Pinpoint the cell where the given text exists, returning its (X, Y) midpoint coordinate. 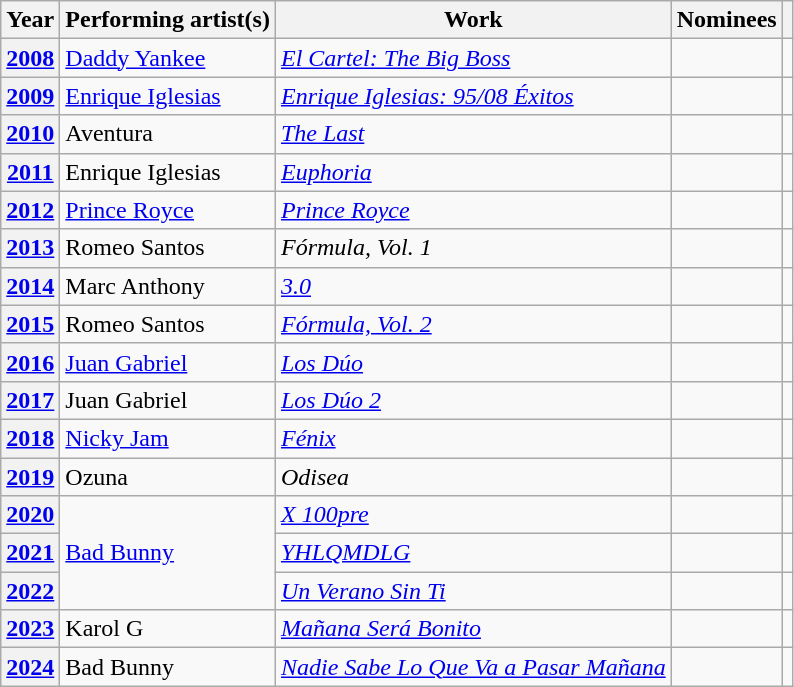
Daddy Yankee (168, 58)
3.0 (473, 286)
2022 (30, 591)
2024 (30, 667)
Year (30, 20)
Los Dúo 2 (473, 400)
2011 (30, 172)
2015 (30, 324)
2021 (30, 553)
Ozuna (168, 477)
2009 (30, 96)
2013 (30, 248)
Aventura (168, 134)
El Cartel: The Big Boss (473, 58)
2019 (30, 477)
Fórmula, Vol. 1 (473, 248)
Marc Anthony (168, 286)
Odisea (473, 477)
Euphoria (473, 172)
Nominees (726, 20)
2020 (30, 515)
2012 (30, 210)
The Last (473, 134)
X 100pre (473, 515)
2016 (30, 362)
Enrique Iglesias: 95/08 Éxitos (473, 96)
Mañana Será Bonito (473, 629)
2023 (30, 629)
Fénix (473, 438)
Karol G (168, 629)
2017 (30, 400)
2018 (30, 438)
2008 (30, 58)
2014 (30, 286)
YHLQMDLG (473, 553)
Work (473, 20)
2010 (30, 134)
Performing artist(s) (168, 20)
Los Dúo (473, 362)
Un Verano Sin Ti (473, 591)
Nicky Jam (168, 438)
Nadie Sabe Lo Que Va a Pasar Mañana (473, 667)
Fórmula, Vol. 2 (473, 324)
